Return the [X, Y] coordinate for the center point of the cell that contains the specified text.  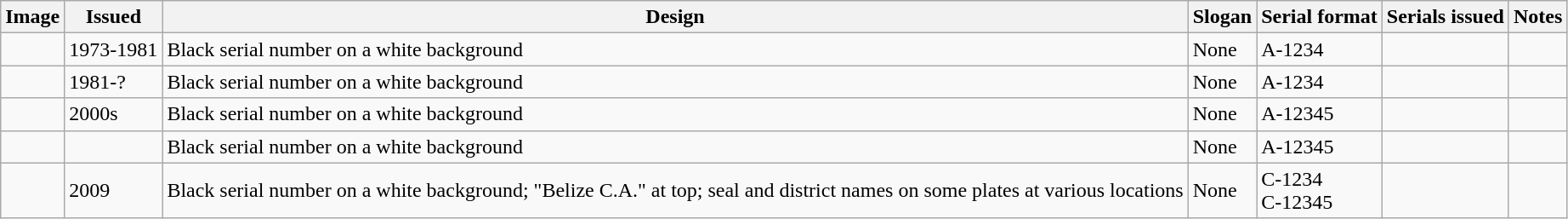
Serial format [1320, 17]
Black serial number on a white background; "Belize C.A." at top; seal and district names on some plates at various locations [675, 191]
2000s [114, 114]
Serials issued [1446, 17]
2009 [114, 191]
Design [675, 17]
Notes [1537, 17]
1981-? [114, 82]
C-1234C-12345 [1320, 191]
1973-1981 [114, 49]
Image [32, 17]
Issued [114, 17]
Slogan [1222, 17]
